Identify which cell holds the provided text, then report its (x, y) central coordinate. 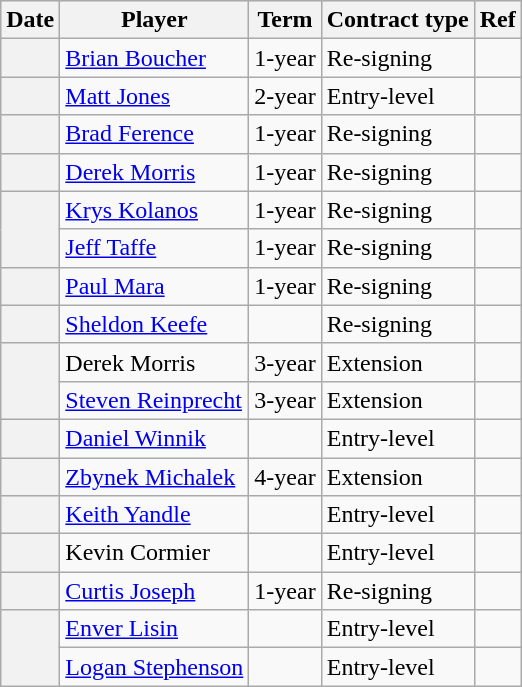
Player (154, 20)
Steven Reinprecht (154, 400)
Zbynek Michalek (154, 477)
Term (285, 20)
Matt Jones (154, 96)
Krys Kolanos (154, 210)
Jeff Taffe (154, 248)
Kevin Cormier (154, 553)
2-year (285, 96)
Brad Ference (154, 134)
Paul Mara (154, 286)
Keith Yandle (154, 515)
Contract type (398, 20)
Sheldon Keefe (154, 324)
Ref (498, 20)
Enver Lisin (154, 629)
Date (30, 20)
Logan Stephenson (154, 667)
Curtis Joseph (154, 591)
Daniel Winnik (154, 438)
Brian Boucher (154, 58)
4-year (285, 477)
